Determine the [X, Y] coordinate at the center of the cell enclosing the given text.  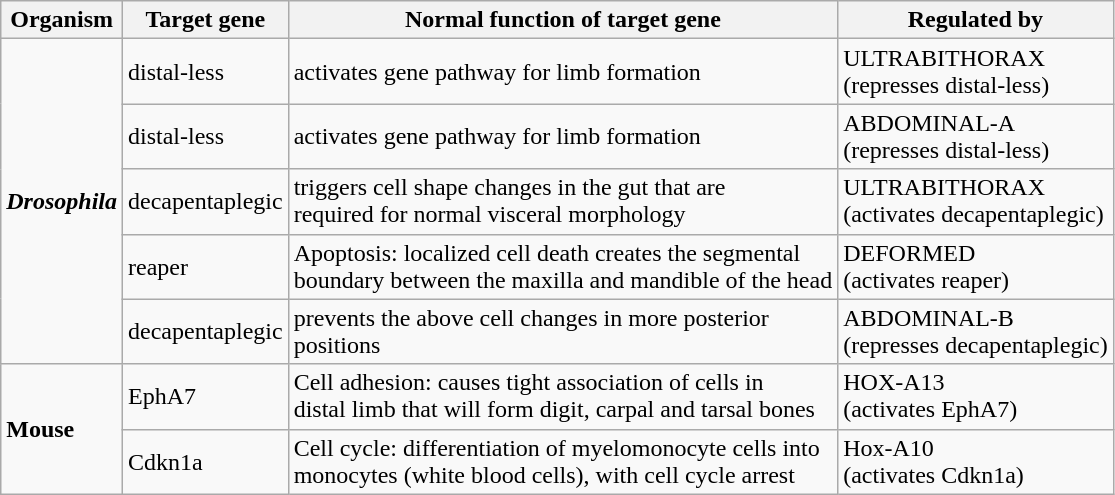
Target gene [206, 20]
triggers cell shape changes in the gut that arerequired for normal visceral morphology [563, 202]
HOX-A13(activates EphA7) [976, 396]
EphA7 [206, 396]
ULTRABITHORAX(represses distal-less) [976, 72]
Apoptosis: localized cell death creates the segmentalboundary between the maxilla and mandible of the head [563, 266]
Cell adhesion: causes tight association of cells indistal limb that will form digit, carpal and tarsal bones [563, 396]
Drosophila [62, 202]
DEFORMED(activates reaper) [976, 266]
Regulated by [976, 20]
reaper [206, 266]
Cdkn1a [206, 462]
Cell cycle: differentiation of myelomonocyte cells intomonocytes (white blood cells), with cell cycle arrest [563, 462]
ABDOMINAL-A(represses distal-less) [976, 136]
ABDOMINAL-B(represses decapentaplegic) [976, 332]
Hox-A10(activates Cdkn1a) [976, 462]
Organism [62, 20]
prevents the above cell changes in more posteriorpositions [563, 332]
Normal function of target gene [563, 20]
ULTRABITHORAX(activates decapentaplegic) [976, 202]
Mouse [62, 429]
